For the text-containing cell, return its midpoint in (x, y) coordinate format. 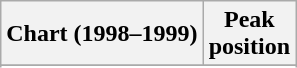
Peakposition (249, 34)
Chart (1998–1999) (102, 34)
